Scan for the cell matching the given text and deliver its (x, y) coordinate at center. 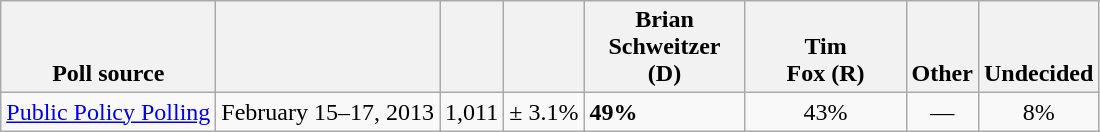
8% (1038, 112)
— (942, 112)
TimFox (R) (826, 47)
1,011 (472, 112)
Other (942, 47)
Poll source (108, 47)
Undecided (1038, 47)
Public Policy Polling (108, 112)
43% (826, 112)
February 15–17, 2013 (328, 112)
± 3.1% (544, 112)
49% (664, 112)
BrianSchweitzer (D) (664, 47)
